Scan for the cell matching the given text and deliver its (X, Y) coordinate at center. 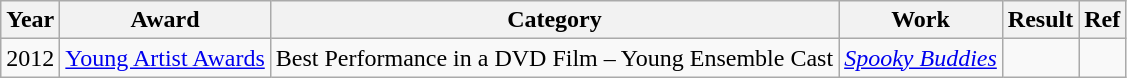
Award (165, 20)
Young Artist Awards (165, 58)
Best Performance in a DVD Film – Young Ensemble Cast (554, 58)
Year (30, 20)
Spooky Buddies (921, 58)
Work (921, 20)
Result (1040, 20)
Ref (1102, 20)
2012 (30, 58)
Category (554, 20)
